Extract the [x, y] coordinate from the center of the cell holding the provided text.  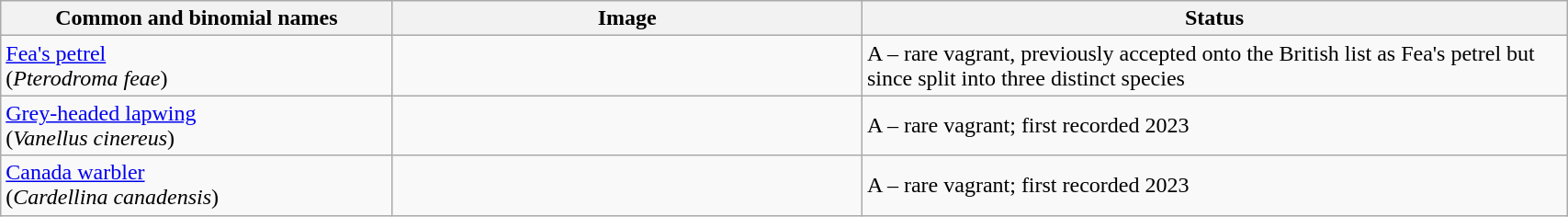
Grey-headed lapwing(Vanellus cinereus) [197, 125]
Fea's petrel(Pterodroma feae) [197, 66]
Canada warbler(Cardellina canadensis) [197, 186]
Image [626, 18]
A – rare vagrant, previously accepted onto the British list as Fea's petrel but since split into three distinct species [1214, 66]
Status [1214, 18]
Common and binomial names [197, 18]
